Return [X, Y] of the center of cell containing provided text 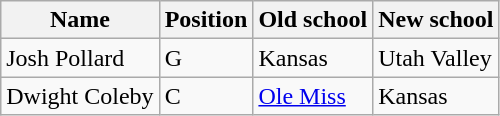
C [206, 96]
Name [80, 20]
Josh Pollard [80, 58]
Ole Miss [313, 96]
Old school [313, 20]
G [206, 58]
New school [436, 20]
Dwight Coleby [80, 96]
Utah Valley [436, 58]
Position [206, 20]
